Pinpoint the cell where the given text exists, returning its [X, Y] midpoint coordinate. 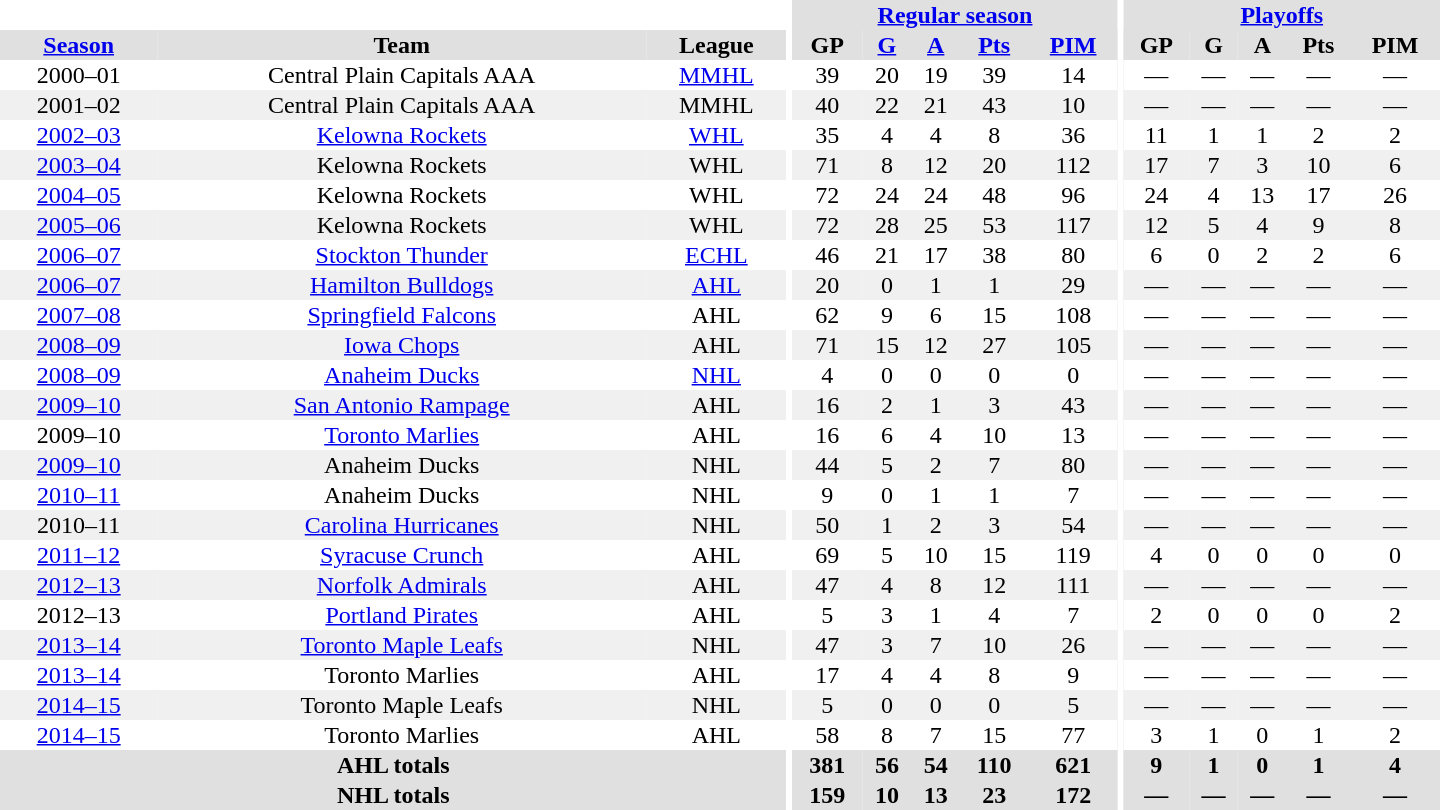
ECHL [716, 255]
Regular season [955, 15]
117 [1073, 225]
96 [1073, 195]
46 [828, 255]
2005–06 [78, 225]
Playoffs [1282, 15]
Stockton Thunder [402, 255]
38 [994, 255]
Iowa Chops [402, 345]
25 [936, 225]
159 [828, 795]
2003–04 [78, 165]
69 [828, 555]
Norfolk Admirals [402, 585]
NHL totals [394, 795]
AHL totals [394, 765]
22 [886, 105]
2007–08 [78, 315]
62 [828, 315]
172 [1073, 795]
111 [1073, 585]
112 [1073, 165]
35 [828, 135]
40 [828, 105]
Springfield Falcons [402, 315]
105 [1073, 345]
Carolina Hurricanes [402, 525]
11 [1156, 135]
50 [828, 525]
2001–02 [78, 105]
119 [1073, 555]
Season [78, 45]
77 [1073, 735]
19 [936, 75]
23 [994, 795]
2011–12 [78, 555]
2004–05 [78, 195]
53 [994, 225]
Team [402, 45]
2002–03 [78, 135]
110 [994, 765]
56 [886, 765]
28 [886, 225]
San Antonio Rampage [402, 405]
29 [1073, 285]
381 [828, 765]
58 [828, 735]
44 [828, 465]
621 [1073, 765]
27 [994, 345]
Portland Pirates [402, 615]
Syracuse Crunch [402, 555]
48 [994, 195]
14 [1073, 75]
36 [1073, 135]
Hamilton Bulldogs [402, 285]
League [716, 45]
2000–01 [78, 75]
108 [1073, 315]
